Determine the [x, y] coordinate at the center of the cell enclosing the given text.  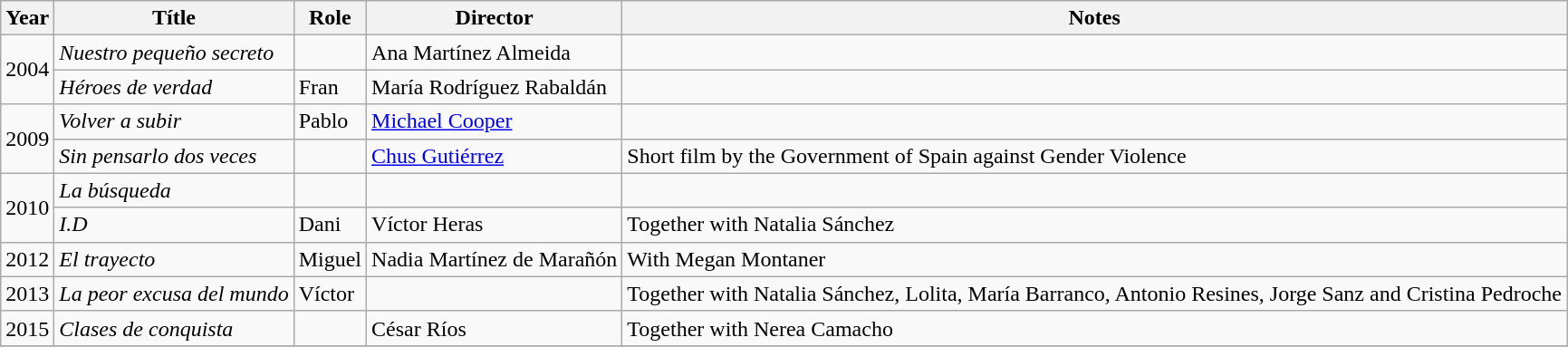
Volver a subir [174, 121]
Notes [1094, 18]
2013 [27, 294]
Year [27, 18]
Ana Martínez Almeida [495, 53]
2009 [27, 139]
2012 [27, 259]
Together with Natalia Sánchez, Lolita, María Barranco, Antonio Resines, Jorge Sanz and Cristina Pedroche [1094, 294]
2004 [27, 70]
Víctor [330, 294]
La peor excusa del mundo [174, 294]
Héroes de verdad [174, 87]
I.D [174, 225]
Víctor Heras [495, 225]
Michael Cooper [495, 121]
Clases de conquista [174, 328]
Títle [174, 18]
2015 [27, 328]
Director [495, 18]
Miguel [330, 259]
Chus Gutiérrez [495, 156]
With Megan Montaner [1094, 259]
2010 [27, 207]
Role [330, 18]
El trayecto [174, 259]
Dani [330, 225]
Nuestro pequeño secreto [174, 53]
Together with Natalia Sánchez [1094, 225]
Fran [330, 87]
La búsqueda [174, 190]
Short film by the Government of Spain against Gender Violence [1094, 156]
María Rodríguez Rabaldán [495, 87]
Sin pensarlo dos veces [174, 156]
Pablo [330, 121]
Together with Nerea Camacho [1094, 328]
Nadia Martínez de Marañón [495, 259]
César Ríos [495, 328]
